Search for the cell housing the specified text and yield its [x, y] center coordinate. 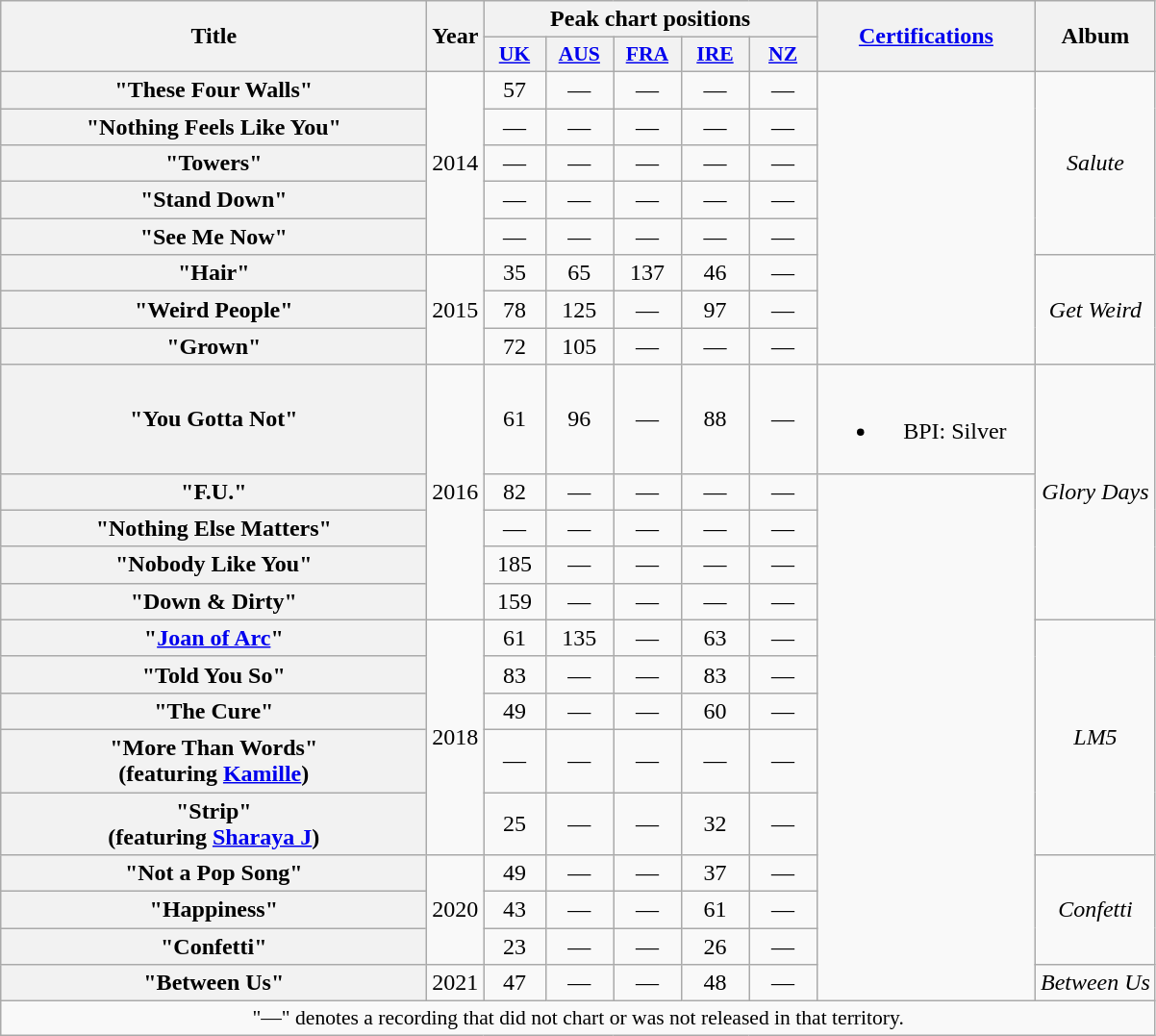
"Told You So" [214, 674]
88 [716, 419]
105 [579, 346]
"Not a Pop Song" [214, 873]
"Strip"(featuring Sharaya J) [214, 823]
2021 [456, 983]
97 [716, 310]
37 [716, 873]
"Happiness" [214, 910]
AUS [579, 55]
125 [579, 310]
2018 [456, 737]
2016 [456, 493]
UK [515, 55]
"Weird People" [214, 310]
48 [716, 983]
"Nothing Else Matters" [214, 528]
23 [515, 947]
"Towers" [214, 164]
135 [579, 638]
LM5 [1094, 737]
96 [579, 419]
60 [716, 711]
32 [716, 823]
63 [716, 638]
2015 [456, 310]
FRA [648, 55]
Year [456, 37]
Confetti [1094, 910]
BPI: Silver [925, 419]
Album [1094, 37]
46 [716, 273]
"Hair" [214, 273]
"Grown" [214, 346]
NZ [783, 55]
"Down & Dirty" [214, 601]
Peak chart positions [650, 19]
"See Me Now" [214, 237]
57 [515, 89]
Salute [1094, 163]
2014 [456, 163]
65 [579, 273]
47 [515, 983]
82 [515, 492]
185 [515, 565]
"You Gotta Not" [214, 419]
"Nothing Feels Like You" [214, 126]
78 [515, 310]
72 [515, 346]
Between Us [1094, 983]
"—" denotes a recording that did not chart or was not released in that territory. [579, 1019]
IRE [716, 55]
"The Cure" [214, 711]
Glory Days [1094, 493]
"Confetti" [214, 947]
Title [214, 37]
"F.U." [214, 492]
"More Than Words"(featuring Kamille) [214, 760]
26 [716, 947]
35 [515, 273]
Certifications [925, 37]
"Nobody Like You" [214, 565]
"Joan of Arc" [214, 638]
"Between Us" [214, 983]
159 [515, 601]
43 [515, 910]
"These Four Walls" [214, 89]
137 [648, 273]
Get Weird [1094, 310]
"Stand Down" [214, 200]
2020 [456, 910]
25 [515, 823]
